Determine the [X, Y] coordinate at the center of the cell enclosing the given text.  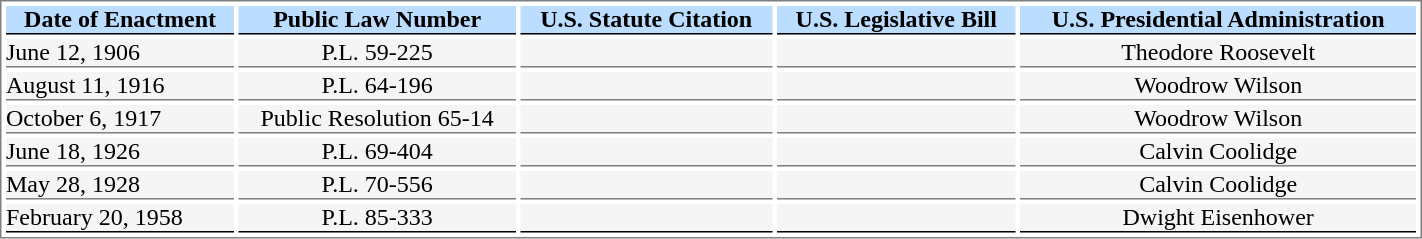
P.L. 85-333 [378, 218]
P.L. 59-225 [378, 53]
Theodore Roosevelt [1218, 53]
Date of Enactment [120, 20]
June 12, 1906 [120, 53]
Dwight Eisenhower [1218, 218]
October 6, 1917 [120, 119]
Public Law Number [378, 20]
U.S. Legislative Bill [896, 20]
May 28, 1928 [120, 185]
U.S. Presidential Administration [1218, 20]
P.L. 69-404 [378, 152]
August 11, 1916 [120, 86]
P.L. 70-556 [378, 185]
P.L. 64-196 [378, 86]
June 18, 1926 [120, 152]
February 20, 1958 [120, 218]
Public Resolution 65-14 [378, 119]
U.S. Statute Citation [646, 20]
